Capture the cell that displays the provided text and extract its (x, y) central coordinate. 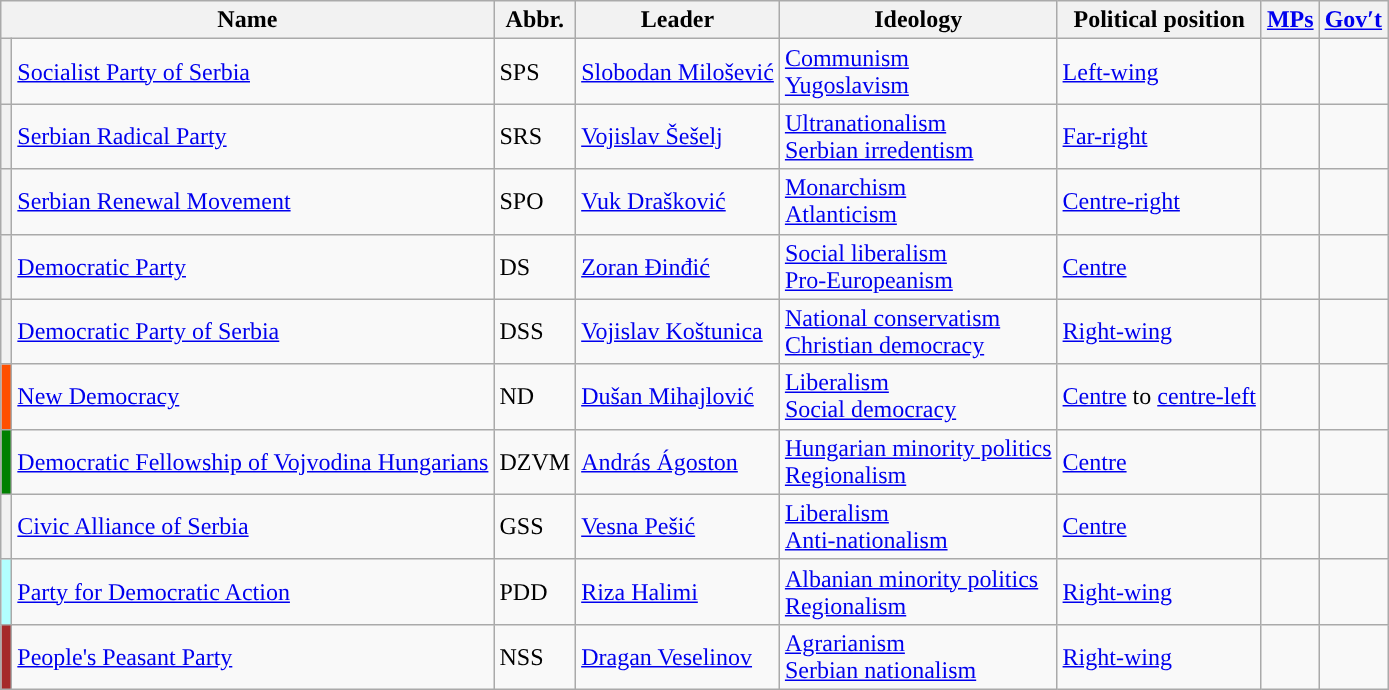
GSS (535, 526)
Slobodan Milošević (678, 72)
Vojislav Koštunica (678, 332)
Ideology (918, 20)
Vuk Drašković (678, 202)
UltranationalismSerbian irredentism (918, 136)
Serbian Renewal Movement (253, 202)
MPs (1290, 20)
Party for Democratic Action (253, 592)
PDD (535, 592)
LiberalismSocial democracy (918, 396)
Riza Halimi (678, 592)
András Ágoston (678, 462)
Socialist Party of Serbia (253, 72)
MonarchismAtlanticism (918, 202)
NSS (535, 656)
Hungarian minority politicsRegionalism (918, 462)
SRS (535, 136)
DSS (535, 332)
DZVM (535, 462)
Dragan Veselinov (678, 656)
AgrarianismSerbian nationalism (918, 656)
Abbr. (535, 20)
Zoran Đinđić (678, 266)
Vesna Pešić (678, 526)
Leader (678, 20)
Democratic Party (253, 266)
DS (535, 266)
People's Peasant Party (253, 656)
Social liberalismPro-Europeanism (918, 266)
National conservatismChristian democracy (918, 332)
Civic Alliance of Serbia (253, 526)
Serbian Radical Party (253, 136)
LiberalismAnti-nationalism (918, 526)
SPS (535, 72)
ND (535, 396)
Gov′t (1353, 20)
Centre-right (1159, 202)
Democratic Fellowship of Vojvodina Hungarians (253, 462)
Centre to centre-left (1159, 396)
Democratic Party of Serbia (253, 332)
CommunismYugoslavism (918, 72)
Dušan Mihajlović (678, 396)
Name (248, 20)
Political position (1159, 20)
New Democracy (253, 396)
Albanian minority politicsRegionalism (918, 592)
Far-right (1159, 136)
Left-wing (1159, 72)
SPO (535, 202)
Vojislav Šešelj (678, 136)
